Detect which cell encompasses the target text, then output its [x, y] center coordinate. 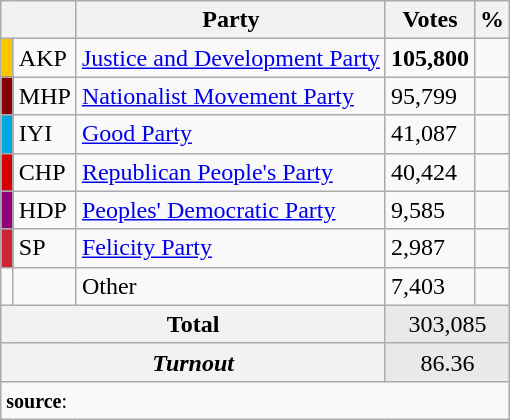
SP [44, 248]
Party [230, 20]
Votes [430, 20]
Justice and Development Party [230, 58]
Felicity Party [230, 248]
source: [256, 400]
IYI [44, 134]
105,800 [430, 58]
41,087 [430, 134]
86.36 [447, 362]
MHP [44, 96]
% [492, 20]
AKP [44, 58]
Good Party [230, 134]
9,585 [430, 210]
CHP [44, 172]
Turnout [194, 362]
Republican People's Party [230, 172]
7,403 [430, 286]
40,424 [430, 172]
Other [230, 286]
HDP [44, 210]
Nationalist Movement Party [230, 96]
2,987 [430, 248]
303,085 [447, 324]
Total [194, 324]
Peoples' Democratic Party [230, 210]
95,799 [430, 96]
